Identify which cell holds the provided text, then report its [X, Y] central coordinate. 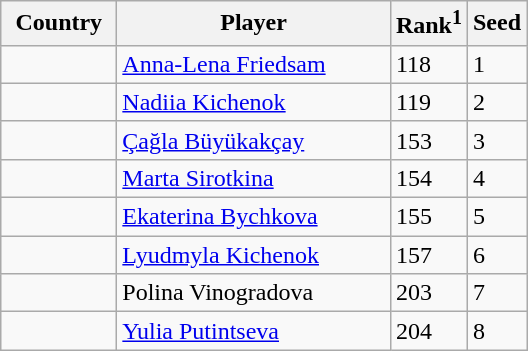
Polina Vinogradova [254, 293]
Lyudmyla Kichenok [254, 255]
Ekaterina Bychkova [254, 217]
8 [496, 331]
203 [428, 293]
Player [254, 24]
Yulia Putintseva [254, 331]
157 [428, 255]
1 [496, 64]
Anna-Lena Friedsam [254, 64]
6 [496, 255]
Çağla Büyükakçay [254, 140]
204 [428, 331]
Marta Sirotkina [254, 178]
155 [428, 217]
Rank1 [428, 24]
Seed [496, 24]
4 [496, 178]
154 [428, 178]
5 [496, 217]
119 [428, 102]
7 [496, 293]
3 [496, 140]
Nadiia Kichenok [254, 102]
Country [59, 24]
2 [496, 102]
153 [428, 140]
118 [428, 64]
